Locate the cell with the specified text and output its (x, y) center coordinate. 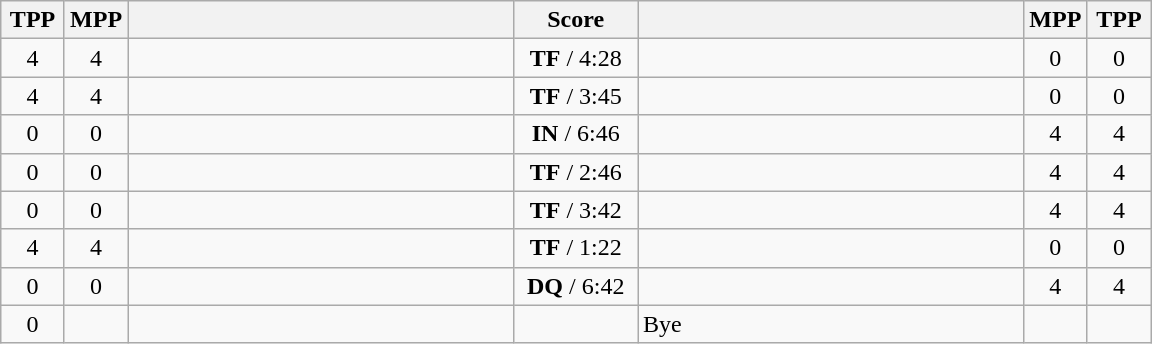
DQ / 6:42 (576, 286)
IN / 6:46 (576, 134)
Score (576, 20)
TF / 4:28 (576, 58)
Bye (831, 324)
TF / 3:45 (576, 96)
TF / 2:46 (576, 172)
TF / 3:42 (576, 210)
TF / 1:22 (576, 248)
